Return [x, y] of the center of cell containing provided text 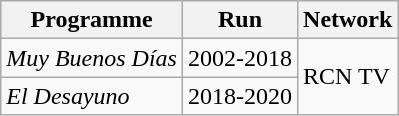
Run [240, 20]
2002-2018 [240, 58]
Network [348, 20]
El Desayuno [92, 96]
Muy Buenos Días [92, 58]
RCN TV [348, 77]
2018-2020 [240, 96]
Programme [92, 20]
